Determine the [X, Y] coordinate at the center of the cell enclosing the given text.  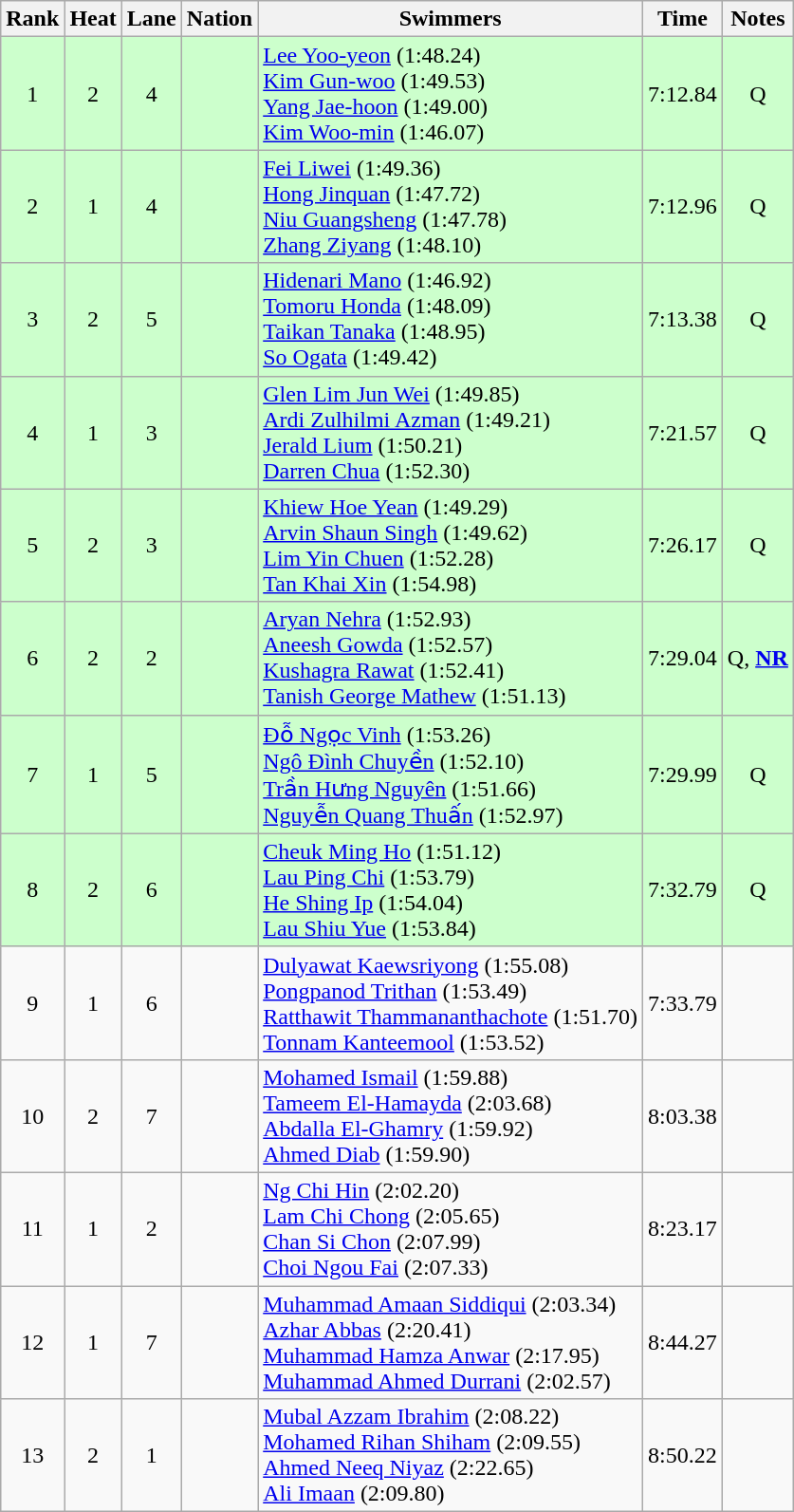
7:26.17 [683, 545]
Heat [93, 19]
11 [32, 1228]
Time [683, 19]
Fei Liwei (1:49.36)Hong Jinquan (1:47.72)Niu Guangsheng (1:47.78)Zhang Ziyang (1:48.10) [451, 207]
Hidenari Mano (1:46.92)Tomoru Honda (1:48.09)Taikan Tanaka (1:48.95)So Ogata (1:49.42) [451, 319]
10 [32, 1116]
Aryan Nehra (1:52.93)Aneesh Gowda (1:52.57)Kushagra Rawat (1:52.41)Tanish George Mathew (1:51.13) [451, 659]
Mubal Azzam Ibrahim (2:08.22)Mohamed Rihan Shiham (2:09.55)Ahmed Neeq Niyaz (2:22.65)Ali Imaan (2:09.80) [451, 1456]
Đỗ Ngọc Vinh (1:53.26)Ngô Đình Chuyền (1:52.10)Trần Hưng Nguyên (1:51.66)Nguyễn Quang Thuấn (1:52.97) [451, 775]
Q, NR [757, 659]
7:33.79 [683, 1002]
Lee Yoo-yeon (1:48.24)Kim Gun-woo (1:49.53)Yang Jae-hoon (1:49.00)Kim Woo-min (1:46.07) [451, 93]
Dulyawat Kaewsriyong (1:55.08)Pongpanod Trithan (1:53.49)Ratthawit Thammananthachote (1:51.70)Tonnam Kanteemool (1:53.52) [451, 1002]
Rank [32, 19]
7:12.84 [683, 93]
7:12.96 [683, 207]
12 [32, 1342]
7:21.57 [683, 433]
8 [32, 890]
8:44.27 [683, 1342]
Swimmers [451, 19]
8:03.38 [683, 1116]
Nation [219, 19]
8:50.22 [683, 1456]
Ng Chi Hin (2:02.20)Lam Chi Chong (2:05.65)Chan Si Chon (2:07.99)Choi Ngou Fai (2:07.33) [451, 1228]
7:13.38 [683, 319]
7:32.79 [683, 890]
13 [32, 1456]
Cheuk Ming Ho (1:51.12)Lau Ping Chi (1:53.79)He Shing Ip (1:54.04)Lau Shiu Yue (1:53.84) [451, 890]
7:29.04 [683, 659]
Glen Lim Jun Wei (1:49.85)Ardi Zulhilmi Azman (1:49.21)Jerald Lium (1:50.21)Darren Chua (1:52.30) [451, 433]
9 [32, 1002]
7:29.99 [683, 775]
8:23.17 [683, 1228]
Notes [757, 19]
Muhammad Amaan Siddiqui (2:03.34)Azhar Abbas (2:20.41)Muhammad Hamza Anwar (2:17.95)Muhammad Ahmed Durrani (2:02.57) [451, 1342]
Khiew Hoe Yean (1:49.29)Arvin Shaun Singh (1:49.62)Lim Yin Chuen (1:52.28)Tan Khai Xin (1:54.98) [451, 545]
Lane [152, 19]
Mohamed Ismail (1:59.88)Tameem El-Hamayda (2:03.68)Abdalla El-Ghamry (1:59.92)Ahmed Diab (1:59.90) [451, 1116]
